Locate the cell with the specified text and output its [X, Y] center coordinate. 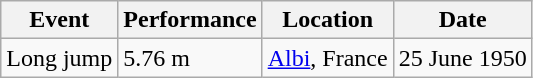
Event [60, 20]
25 June 1950 [462, 58]
Performance [190, 20]
Location [328, 20]
Long jump [60, 58]
Albi, France [328, 58]
Date [462, 20]
5.76 m [190, 58]
